Locate the cell with the specified text and output its [X, Y] center coordinate. 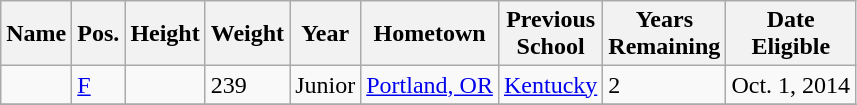
Kentucky [550, 85]
Name [36, 34]
Oct. 1, 2014 [791, 85]
Junior [326, 85]
F [98, 85]
239 [247, 85]
Portland, OR [430, 85]
Weight [247, 34]
Pos. [98, 34]
Year [326, 34]
Height [165, 34]
DateEligible [791, 34]
PreviousSchool [550, 34]
Hometown [430, 34]
2 [664, 85]
YearsRemaining [664, 34]
